Return (X, Y) of the center of cell containing provided text 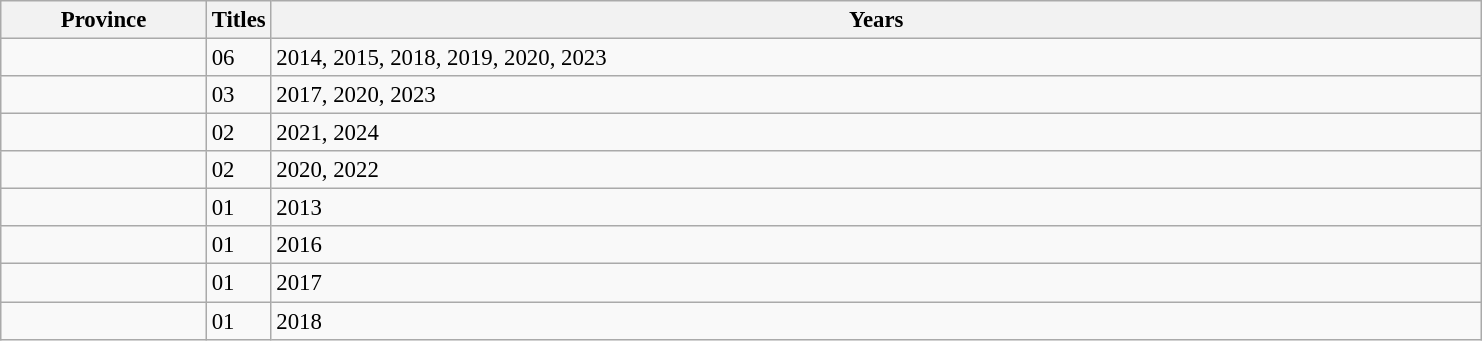
Province (104, 20)
Years (876, 20)
Titles (238, 20)
2021, 2024 (876, 133)
2020, 2022 (876, 170)
2014, 2015, 2018, 2019, 2020, 2023 (876, 58)
2017 (876, 283)
03 (238, 95)
2016 (876, 245)
2017, 2020, 2023 (876, 95)
2018 (876, 321)
06 (238, 58)
2013 (876, 208)
